Capture the cell that displays the provided text and extract its [X, Y] central coordinate. 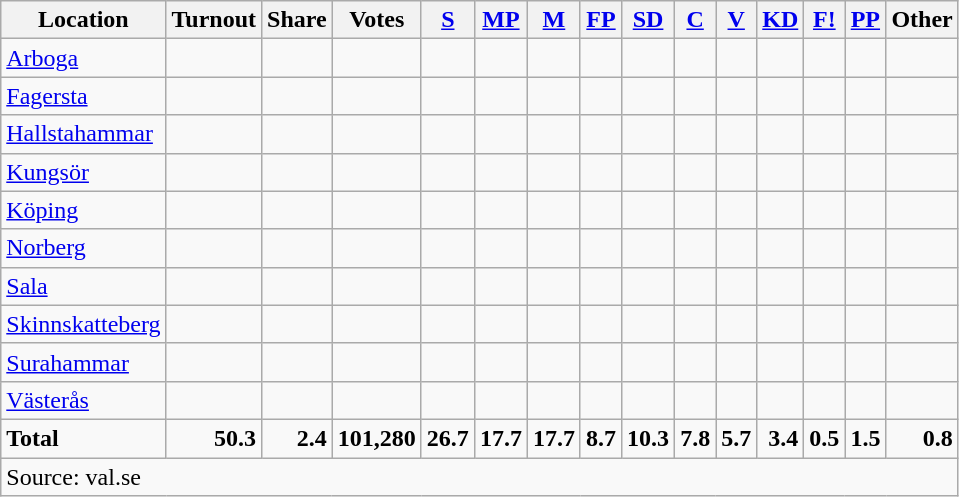
Västerås [84, 400]
V [736, 20]
C [696, 20]
Turnout [214, 20]
MP [500, 20]
FP [600, 20]
Köping [84, 210]
5.7 [736, 438]
Votes [376, 20]
Share [298, 20]
10.3 [648, 438]
Norberg [84, 248]
2.4 [298, 438]
50.3 [214, 438]
26.7 [448, 438]
Surahammar [84, 362]
Kungsör [84, 172]
8.7 [600, 438]
3.4 [780, 438]
0.5 [824, 438]
M [554, 20]
Hallstahammar [84, 134]
7.8 [696, 438]
PP [866, 20]
101,280 [376, 438]
Total [84, 438]
Sala [84, 286]
Arboga [84, 58]
KD [780, 20]
Source: val.se [480, 477]
0.8 [922, 438]
Location [84, 20]
1.5 [866, 438]
S [448, 20]
Other [922, 20]
Fagersta [84, 96]
SD [648, 20]
Skinnskatteberg [84, 324]
F! [824, 20]
